Capture the cell that displays the provided text and extract its (X, Y) central coordinate. 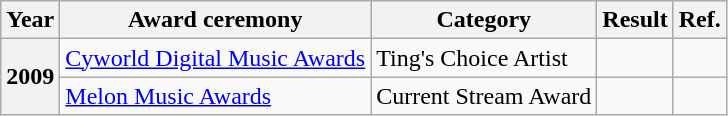
Result (635, 20)
Ting's Choice Artist (484, 58)
Category (484, 20)
Cyworld Digital Music Awards (216, 58)
Year (30, 20)
Melon Music Awards (216, 96)
Ref. (700, 20)
2009 (30, 77)
Current Stream Award (484, 96)
Award ceremony (216, 20)
